Locate the cell with the specified text and output its (X, Y) center coordinate. 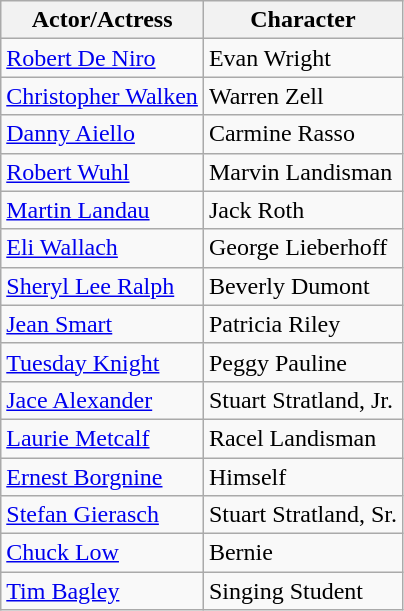
Stefan Gierasch (102, 515)
Sheryl Lee Ralph (102, 286)
George Lieberhoff (302, 248)
Racel Landisman (302, 438)
Laurie Metcalf (102, 438)
Warren Zell (302, 96)
Eli Wallach (102, 248)
Tim Bagley (102, 591)
Evan Wright (302, 58)
Patricia Riley (302, 324)
Danny Aiello (102, 134)
Beverly Dumont (302, 286)
Jean Smart (102, 324)
Robert De Niro (102, 58)
Jack Roth (302, 210)
Singing Student (302, 591)
Ernest Borgnine (102, 477)
Chuck Low (102, 553)
Carmine Rasso (302, 134)
Actor/Actress (102, 20)
Bernie (302, 553)
Jace Alexander (102, 400)
Himself (302, 477)
Tuesday Knight (102, 362)
Stuart Stratland, Jr. (302, 400)
Stuart Stratland, Sr. (302, 515)
Character (302, 20)
Martin Landau (102, 210)
Marvin Landisman (302, 172)
Peggy Pauline (302, 362)
Christopher Walken (102, 96)
Robert Wuhl (102, 172)
